Determine the (x, y) coordinate at the center of the cell enclosing the given text.  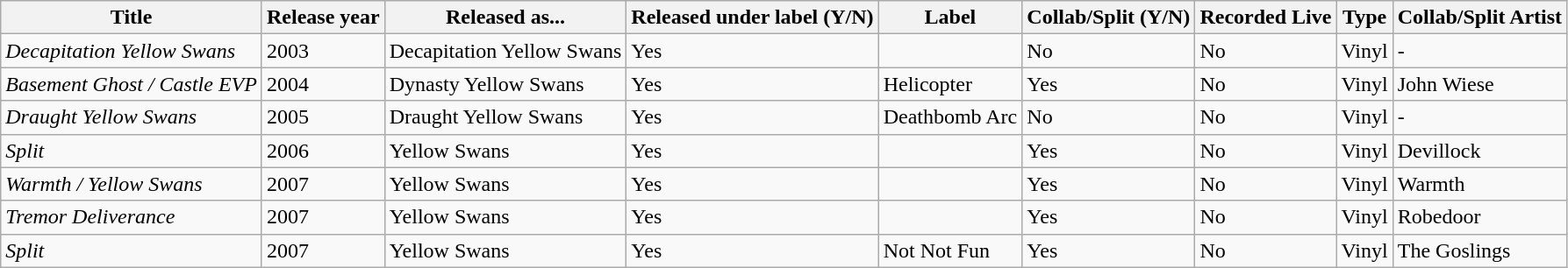
Warmth / Yellow Swans (132, 184)
2004 (323, 84)
Title (132, 18)
Helicopter (950, 84)
Collab/Split Artist (1479, 18)
Devillock (1479, 151)
Recorded Live (1265, 18)
Tremor Deliverance (132, 217)
Release year (323, 18)
Released as... (505, 18)
Robedoor (1479, 217)
Deathbomb Arc (950, 117)
John Wiese (1479, 84)
Basement Ghost / Castle EVP (132, 84)
Type (1364, 18)
Dynasty Yellow Swans (505, 84)
Warmth (1479, 184)
Released under label (Y/N) (753, 18)
The Goslings (1479, 250)
2006 (323, 151)
Label (950, 18)
2005 (323, 117)
Not Not Fun (950, 250)
2003 (323, 51)
Collab/Split (Y/N) (1109, 18)
